Search for the cell housing the specified text and yield its [X, Y] center coordinate. 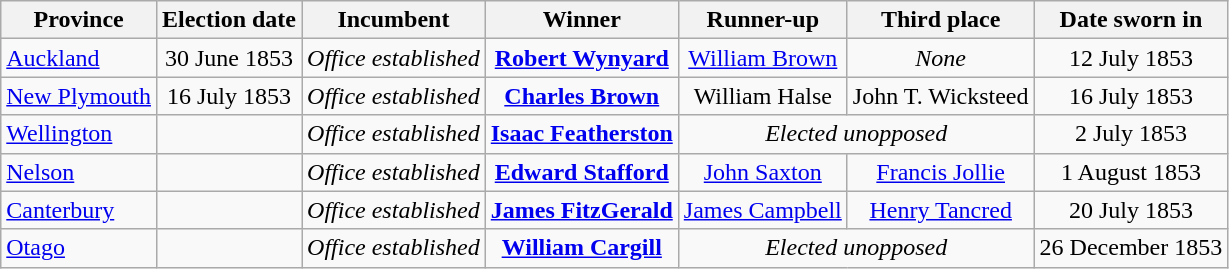
William Cargill [582, 248]
30 June 1853 [228, 58]
Edward Stafford [582, 172]
12 July 1853 [1131, 58]
26 December 1853 [1131, 248]
John Saxton [762, 172]
Robert Wynyard [582, 58]
Canterbury [79, 210]
Charles Brown [582, 96]
1 August 1853 [1131, 172]
Francis Jollie [940, 172]
New Plymouth [79, 96]
Third place [940, 20]
Incumbent [394, 20]
Election date [228, 20]
James Campbell [762, 210]
William Halse [762, 96]
2 July 1853 [1131, 134]
Wellington [79, 134]
Runner-up [762, 20]
Otago [79, 248]
William Brown [762, 58]
John T. Wicksteed [940, 96]
Henry Tancred [940, 210]
Nelson [79, 172]
Auckland [79, 58]
20 July 1853 [1131, 210]
Date sworn in [1131, 20]
James FitzGerald [582, 210]
Winner [582, 20]
Province [79, 20]
None [940, 58]
Isaac Featherston [582, 134]
